Provide the (X, Y) coordinate of the cell's center where the given text is located.  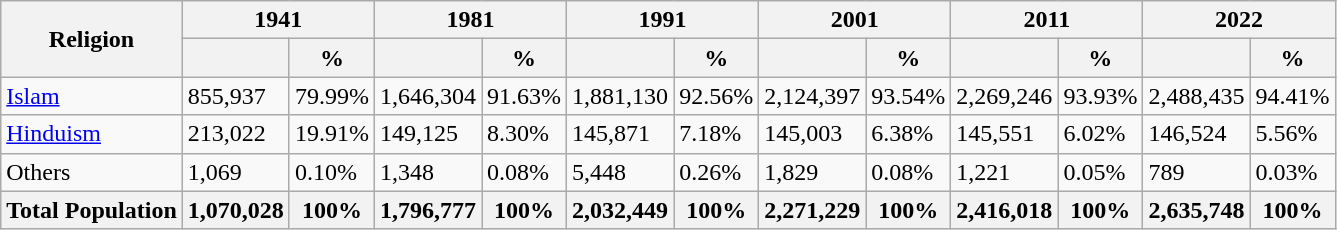
92.56% (716, 96)
5.56% (1292, 134)
0.10% (332, 172)
Islam (92, 96)
6.38% (908, 134)
2,635,748 (1196, 210)
1,646,304 (428, 96)
1,221 (1004, 172)
149,125 (428, 134)
1,069 (236, 172)
2,124,397 (812, 96)
1,348 (428, 172)
Hinduism (92, 134)
2001 (855, 20)
146,524 (1196, 134)
2,032,449 (620, 210)
79.99% (332, 96)
1941 (278, 20)
2,269,246 (1004, 96)
8.30% (524, 134)
1,829 (812, 172)
0.05% (1100, 172)
145,871 (620, 134)
19.91% (332, 134)
Others (92, 172)
2011 (1047, 20)
93.54% (908, 96)
145,003 (812, 134)
91.63% (524, 96)
1981 (470, 20)
2,271,229 (812, 210)
94.41% (1292, 96)
0.03% (1292, 172)
1,881,130 (620, 96)
1,070,028 (236, 210)
1991 (663, 20)
6.02% (1100, 134)
213,022 (236, 134)
2,416,018 (1004, 210)
93.93% (1100, 96)
789 (1196, 172)
2,488,435 (1196, 96)
145,551 (1004, 134)
1,796,777 (428, 210)
Total Population (92, 210)
5,448 (620, 172)
2022 (1239, 20)
0.26% (716, 172)
7.18% (716, 134)
Religion (92, 39)
855,937 (236, 96)
